Return the [x, y] coordinate for the center point of the cell that contains the specified text.  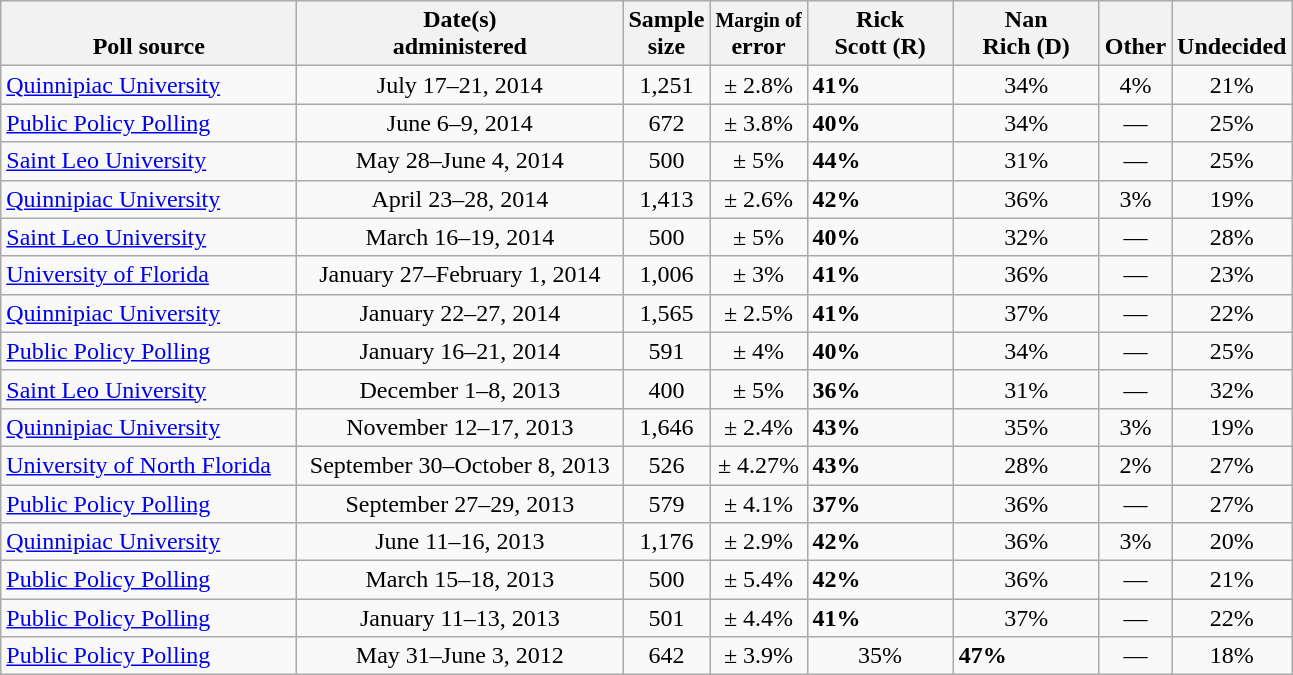
January 11–13, 2013 [460, 618]
December 1–8, 2013 [460, 389]
± 2.9% [758, 542]
± 2.8% [758, 85]
1,251 [666, 85]
Samplesize [666, 34]
University of Florida [149, 275]
January 27–February 1, 2014 [460, 275]
RickScott (R) [880, 34]
± 2.6% [758, 199]
400 [666, 389]
July 17–21, 2014 [460, 85]
501 [666, 618]
± 4.1% [758, 503]
NanRich (D) [1026, 34]
June 6–9, 2014 [460, 123]
± 3.8% [758, 123]
April 23–28, 2014 [460, 199]
January 16–21, 2014 [460, 351]
47% [1026, 656]
± 2.5% [758, 313]
November 12–17, 2013 [460, 427]
May 31–June 3, 2012 [460, 656]
University of North Florida [149, 465]
± 4.4% [758, 618]
23% [1232, 275]
44% [880, 161]
May 28–June 4, 2014 [460, 161]
18% [1232, 656]
± 3% [758, 275]
Poll source [149, 34]
1,413 [666, 199]
1,006 [666, 275]
± 4.27% [758, 465]
± 4% [758, 351]
579 [666, 503]
Other [1135, 34]
Margin oferror [758, 34]
September 30–October 8, 2013 [460, 465]
2% [1135, 465]
1,565 [666, 313]
20% [1232, 542]
1,646 [666, 427]
September 27–29, 2013 [460, 503]
± 3.9% [758, 656]
± 2.4% [758, 427]
4% [1135, 85]
± 5.4% [758, 580]
Undecided [1232, 34]
672 [666, 123]
March 16–19, 2014 [460, 237]
June 11–16, 2013 [460, 542]
591 [666, 351]
Date(s)administered [460, 34]
January 22–27, 2014 [460, 313]
526 [666, 465]
1,176 [666, 542]
March 15–18, 2013 [460, 580]
642 [666, 656]
